Provide the [x, y] coordinate of the cell's center where the given text is located.  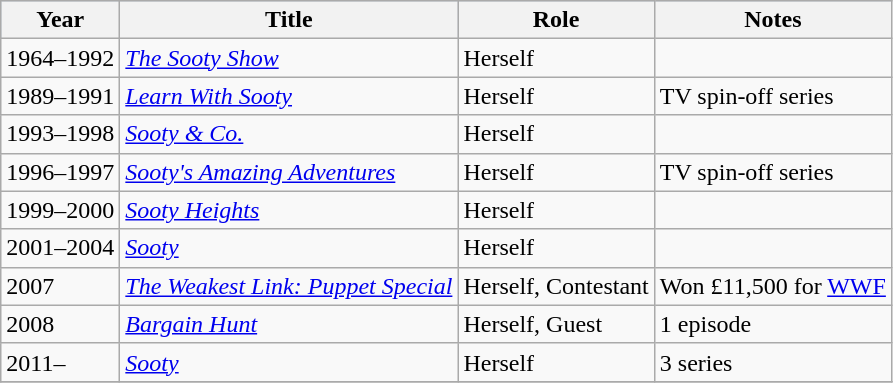
Role [556, 20]
The Weakest Link: Puppet Special [289, 286]
1993–1998 [60, 134]
Notes [772, 20]
2007 [60, 286]
The Sooty Show [289, 58]
2011– [60, 362]
3 series [772, 362]
1964–1992 [60, 58]
Learn With Sooty [289, 96]
2001–2004 [60, 248]
Sooty's Amazing Adventures [289, 172]
1996–1997 [60, 172]
Herself, Contestant [556, 286]
1999–2000 [60, 210]
Won £11,500 for WWF [772, 286]
Sooty & Co. [289, 134]
1 episode [772, 324]
Bargain Hunt [289, 324]
Sooty Heights [289, 210]
1989–1991 [60, 96]
2008 [60, 324]
Herself, Guest [556, 324]
Title [289, 20]
Year [60, 20]
